For the text-containing cell, return its midpoint in (x, y) coordinate format. 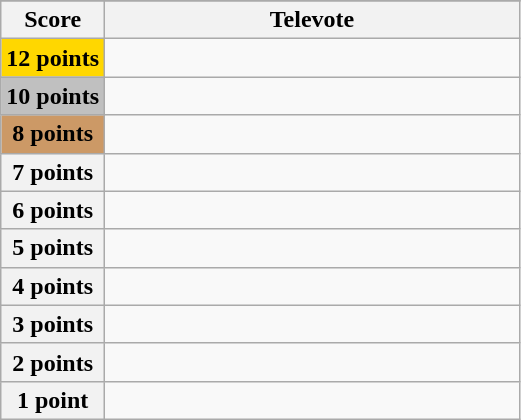
7 points (53, 172)
4 points (53, 286)
10 points (53, 96)
3 points (53, 324)
5 points (53, 248)
8 points (53, 134)
Televote (312, 20)
6 points (53, 210)
2 points (53, 362)
1 point (53, 400)
Score (53, 20)
12 points (53, 58)
